Scan for the cell matching the given text and deliver its (x, y) coordinate at center. 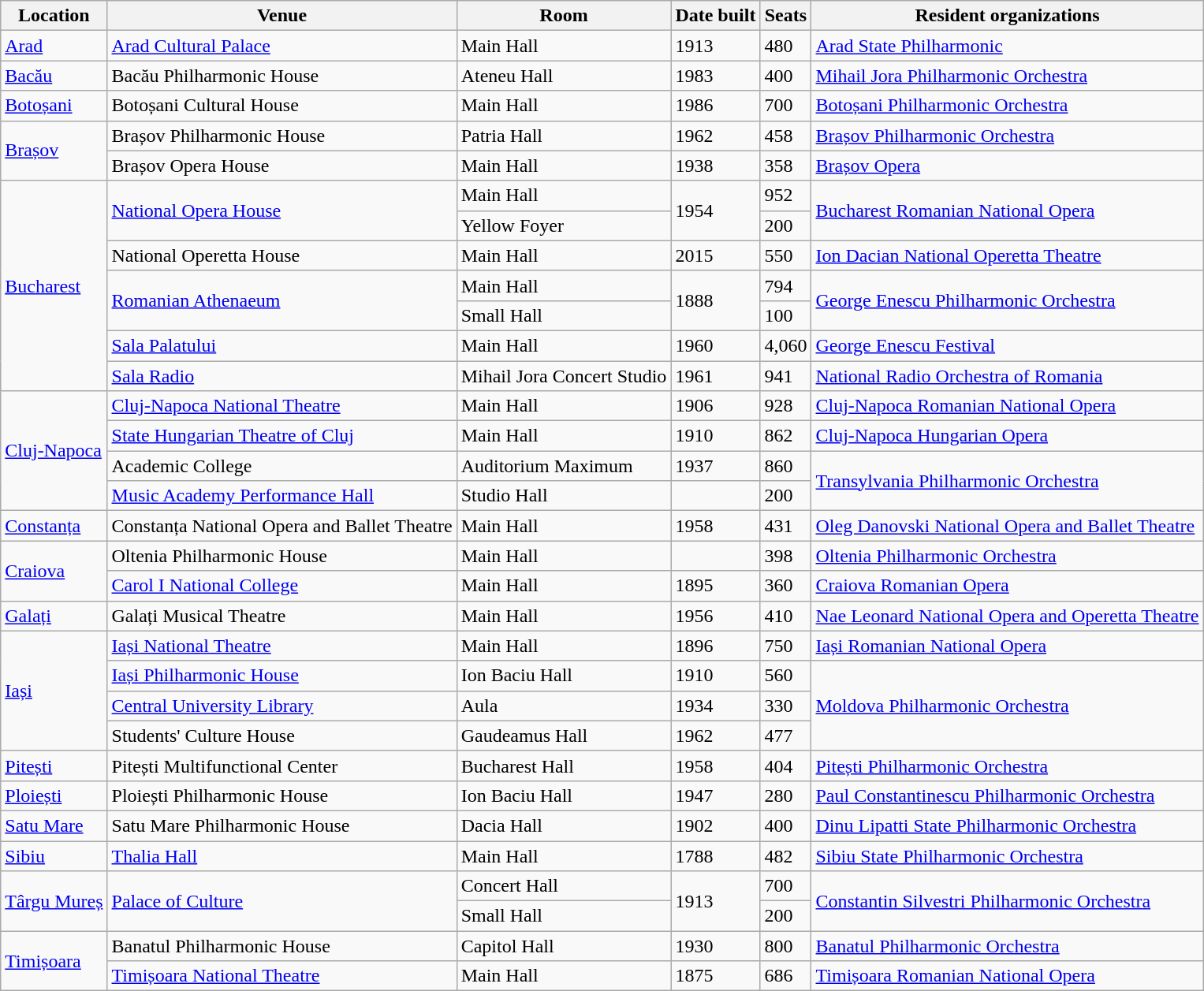
Craiova Romanian Opera (1008, 586)
1947 (716, 795)
Botoșani Philharmonic Orchestra (1008, 106)
National Radio Orchestra of Romania (1008, 376)
Constanța National Opera and Ballet Theatre (282, 526)
Cluj-Napoca Hungarian Opera (1008, 436)
Sibiu State Philharmonic Orchestra (1008, 855)
Sibiu (54, 855)
Nae Leonard National Opera and Operetta Theatre (1008, 616)
Constantin Silvestri Philharmonic Orchestra (1008, 901)
Galați (54, 616)
Brașov Opera (1008, 166)
404 (785, 766)
1888 (716, 300)
Academic College (282, 466)
1938 (716, 166)
794 (785, 285)
431 (785, 526)
1986 (716, 106)
Romanian Athenaeum (282, 300)
1896 (716, 646)
Arad State Philharmonic (1008, 46)
Paul Constantinescu Philharmonic Orchestra (1008, 795)
560 (785, 676)
Timișoara National Theatre (282, 976)
550 (785, 255)
Ion Dacian National Operetta Theatre (1008, 255)
Auditorium Maximum (564, 466)
1906 (716, 406)
Botoșani (54, 106)
Brașov Opera House (282, 166)
410 (785, 616)
Banatul Philharmonic Orchestra (1008, 946)
686 (785, 976)
Satu Mare (54, 825)
Cluj-Napoca Romanian National Opera (1008, 406)
952 (785, 196)
Timișoara (54, 961)
1934 (716, 706)
Date built (716, 16)
1902 (716, 825)
Oleg Danovski National Opera and Ballet Theatre (1008, 526)
Mihail Jora Concert Studio (564, 376)
Târgu Mureș (54, 901)
Pitești Multifunctional Center (282, 766)
Bacău (54, 76)
Botoșani Cultural House (282, 106)
1895 (716, 586)
1937 (716, 466)
Concert Hall (564, 886)
Venue (282, 16)
National Opera House (282, 210)
Students' Culture House (282, 736)
Thalia Hall (282, 855)
Bucharest (54, 285)
Craiova (54, 571)
Yellow Foyer (564, 225)
800 (785, 946)
Studio Hall (564, 496)
360 (785, 586)
458 (785, 136)
Iași (54, 691)
Satu Mare Philharmonic House (282, 825)
Bucharest Hall (564, 766)
Oltenia Philharmonic House (282, 556)
280 (785, 795)
Bucharest Romanian National Opera (1008, 210)
Pitești (54, 766)
Constanța (54, 526)
1930 (716, 946)
Resident organizations (1008, 16)
1983 (716, 76)
Banatul Philharmonic House (282, 946)
Bacău Philharmonic House (282, 76)
Mihail Jora Philharmonic Orchestra (1008, 76)
Brașov Philharmonic Orchestra (1008, 136)
Location (54, 16)
Cluj-Napoca (54, 451)
4,060 (785, 345)
Patria Hall (564, 136)
Brașov (54, 151)
Central University Library (282, 706)
Ateneu Hall (564, 76)
Room (564, 16)
Iași National Theatre (282, 646)
482 (785, 855)
1960 (716, 345)
330 (785, 706)
George Enescu Festival (1008, 345)
Cluj-Napoca National Theatre (282, 406)
Iași Philharmonic House (282, 676)
Brașov Philharmonic House (282, 136)
860 (785, 466)
Moldova Philharmonic Orchestra (1008, 706)
Iași Romanian National Opera (1008, 646)
Aula (564, 706)
Sala Radio (282, 376)
862 (785, 436)
100 (785, 315)
Oltenia Philharmonic Orchestra (1008, 556)
750 (785, 646)
Palace of Culture (282, 901)
2015 (716, 255)
State Hungarian Theatre of Cluj (282, 436)
Ploiești Philharmonic House (282, 795)
1954 (716, 210)
Ploiești (54, 795)
Gaudeamus Hall (564, 736)
1961 (716, 376)
Sala Palatului (282, 345)
Seats (785, 16)
Dinu Lipatti State Philharmonic Orchestra (1008, 825)
Pitești Philharmonic Orchestra (1008, 766)
Timișoara Romanian National Opera (1008, 976)
Transylvania Philharmonic Orchestra (1008, 481)
1875 (716, 976)
477 (785, 736)
Galați Musical Theatre (282, 616)
Capitol Hall (564, 946)
Music Academy Performance Hall (282, 496)
George Enescu Philharmonic Orchestra (1008, 300)
1788 (716, 855)
National Operetta House (282, 255)
Dacia Hall (564, 825)
Arad (54, 46)
480 (785, 46)
928 (785, 406)
1956 (716, 616)
941 (785, 376)
398 (785, 556)
358 (785, 166)
Arad Cultural Palace (282, 46)
Carol I National College (282, 586)
